Search for the cell housing the specified text and yield its [X, Y] center coordinate. 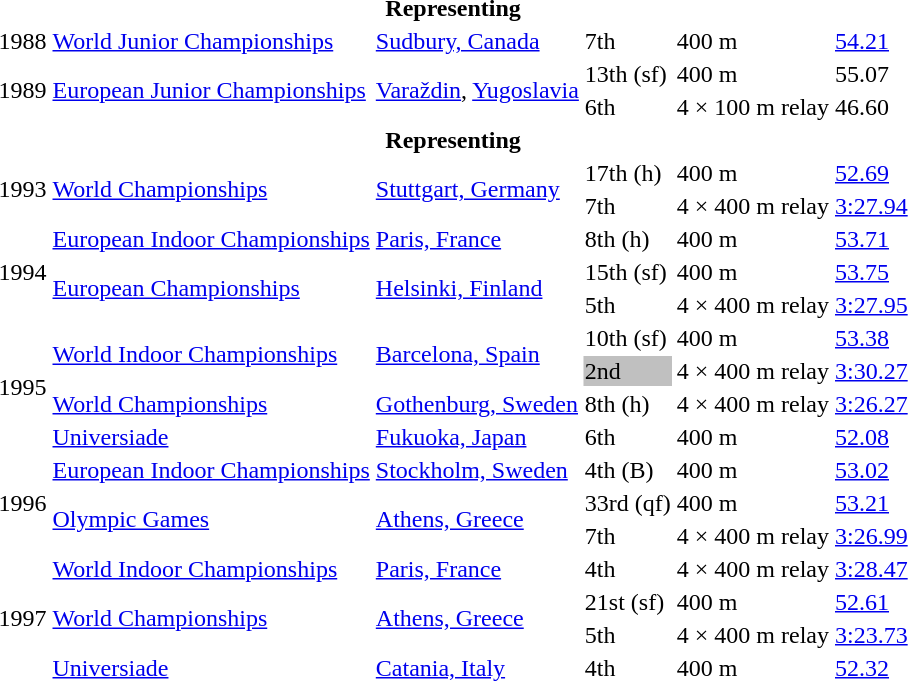
21st (sf) [628, 602]
Sudbury, Canada [477, 41]
Helsinki, Finland [477, 288]
13th (sf) [628, 74]
15th (sf) [628, 272]
17th (h) [628, 173]
Barcelona, Spain [477, 354]
10th (sf) [628, 338]
4th [628, 569]
2nd [628, 371]
33rd (qf) [628, 503]
Universiade [211, 437]
Varaždin, Yugoslavia [477, 90]
Gothenburg, Sweden [477, 404]
World Junior Championships [211, 41]
Stockholm, Sweden [477, 470]
Stuttgart, Germany [477, 190]
4th (B) [628, 470]
4 × 100 m relay [752, 107]
Olympic Games [211, 520]
European Junior Championships [211, 90]
European Championships [211, 288]
Fukuoka, Japan [477, 437]
